Determine the (x, y) coordinate at the center of the cell enclosing the given text.  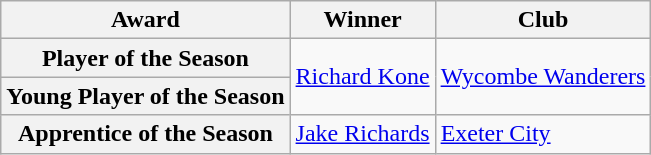
Award (146, 20)
Winner (362, 20)
Apprentice of the Season (146, 134)
Wycombe Wanderers (543, 77)
Club (543, 20)
Jake Richards (362, 134)
Richard Kone (362, 77)
Young Player of the Season (146, 96)
Player of the Season (146, 58)
Exeter City (543, 134)
